Find where the given text appears and provide that cell's center as [X, Y] coordinate. 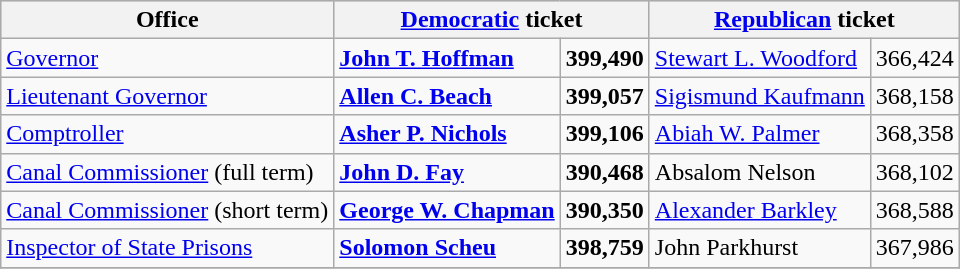
Stewart L. Woodford [760, 58]
Canal Commissioner (short term) [168, 210]
Republican ticket [804, 20]
366,424 [914, 58]
John Parkhurst [760, 248]
399,106 [604, 134]
Lieutenant Governor [168, 96]
John T. Hoffman [447, 58]
367,986 [914, 248]
390,468 [604, 172]
Office [168, 20]
Canal Commissioner (full term) [168, 172]
George W. Chapman [447, 210]
Solomon Scheu [447, 248]
399,057 [604, 96]
Abiah W. Palmer [760, 134]
Allen C. Beach [447, 96]
368,358 [914, 134]
Inspector of State Prisons [168, 248]
Sigismund Kaufmann [760, 96]
368,588 [914, 210]
390,350 [604, 210]
399,490 [604, 58]
Alexander Barkley [760, 210]
Asher P. Nichols [447, 134]
Comptroller [168, 134]
Democratic ticket [492, 20]
368,102 [914, 172]
Absalom Nelson [760, 172]
398,759 [604, 248]
Governor [168, 58]
368,158 [914, 96]
John D. Fay [447, 172]
